Scan for the cell matching the given text and deliver its (X, Y) coordinate at center. 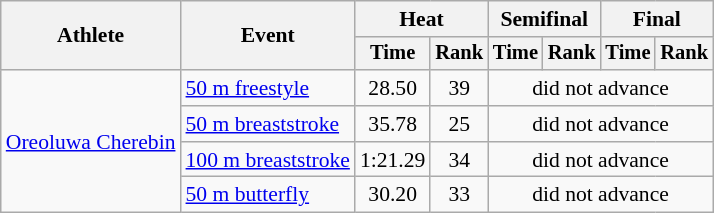
Athlete (91, 36)
Heat (422, 19)
28.50 (392, 88)
34 (459, 160)
25 (459, 124)
Final (656, 19)
33 (459, 195)
35.78 (392, 124)
39 (459, 88)
Event (268, 36)
50 m butterfly (268, 195)
30.20 (392, 195)
1:21.29 (392, 160)
Oreoluwa Cherebin (91, 141)
100 m breaststroke (268, 160)
50 m freestyle (268, 88)
50 m breaststroke (268, 124)
Semifinal (544, 19)
